Determine the [x, y] coordinate at the center of the cell enclosing the given text.  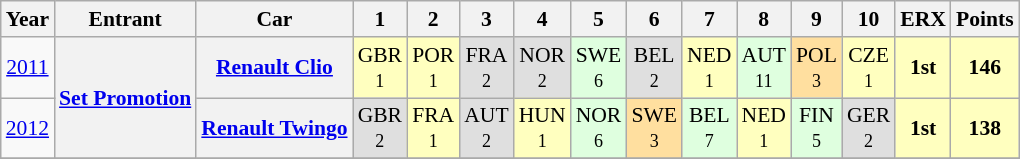
5 [599, 19]
4 [542, 19]
GBR1 [380, 68]
8 [764, 19]
AUT2 [486, 128]
Car [274, 19]
10 [868, 19]
146 [985, 68]
6 [654, 19]
3 [486, 19]
Year [28, 19]
NOR6 [599, 128]
POR1 [433, 68]
BEL7 [709, 128]
Points [985, 19]
GER2 [868, 128]
GBR2 [380, 128]
AUT11 [764, 68]
SWE6 [599, 68]
2 [433, 19]
Entrant [125, 19]
138 [985, 128]
1 [380, 19]
2011 [28, 68]
ERX [923, 19]
FRA1 [433, 128]
SWE3 [654, 128]
CZE1 [868, 68]
FIN5 [816, 128]
NOR2 [542, 68]
Renault Twingo [274, 128]
Set Promotion [125, 98]
BEL2 [654, 68]
7 [709, 19]
POL3 [816, 68]
9 [816, 19]
2012 [28, 128]
Renault Clio [274, 68]
FRA2 [486, 68]
HUN1 [542, 128]
